Detect which cell encompasses the target text, then output its (x, y) center coordinate. 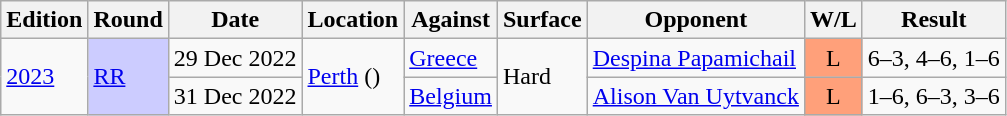
Greece (451, 58)
Opponent (696, 20)
Belgium (451, 96)
2023 (44, 77)
Against (451, 20)
Surface (542, 20)
Hard (542, 77)
Despina Papamichail (696, 58)
Result (934, 20)
Edition (44, 20)
6–3, 4–6, 1–6 (934, 58)
RR (128, 77)
Alison Van Uytvanck (696, 96)
31 Dec 2022 (235, 96)
W/L (833, 20)
29 Dec 2022 (235, 58)
Perth () (353, 77)
Location (353, 20)
Round (128, 20)
Date (235, 20)
1–6, 6–3, 3–6 (934, 96)
